For the text-containing cell, return its midpoint in [x, y] coordinate format. 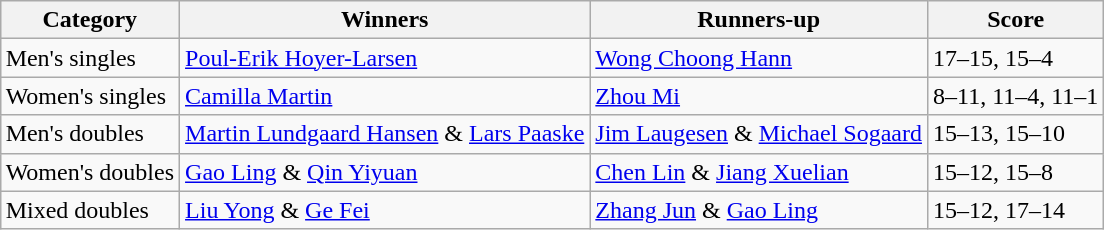
Chen Lin & Jiang Xuelian [759, 172]
Zhou Mi [759, 96]
Runners-up [759, 20]
Gao Ling & Qin Yiyuan [385, 172]
Women's singles [90, 96]
Men's doubles [90, 134]
Women's doubles [90, 172]
8–11, 11–4, 11–1 [1015, 96]
Category [90, 20]
Score [1015, 20]
17–15, 15–4 [1015, 58]
Winners [385, 20]
Mixed doubles [90, 210]
Poul-Erik Hoyer-Larsen [385, 58]
15–12, 15–8 [1015, 172]
Liu Yong & Ge Fei [385, 210]
15–13, 15–10 [1015, 134]
Martin Lundgaard Hansen & Lars Paaske [385, 134]
Jim Laugesen & Michael Sogaard [759, 134]
15–12, 17–14 [1015, 210]
Wong Choong Hann [759, 58]
Men's singles [90, 58]
Zhang Jun & Gao Ling [759, 210]
Camilla Martin [385, 96]
